Return the [X, Y] coordinate for the center point of the cell that contains the specified text.  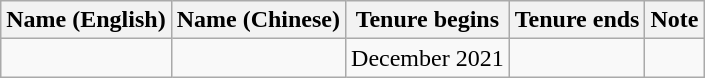
Tenure begins [428, 20]
Name (Chinese) [258, 20]
December 2021 [428, 58]
Note [674, 20]
Tenure ends [577, 20]
Name (English) [86, 20]
